From the cell containing the given text, extract its center point as [X, Y] coordinate. 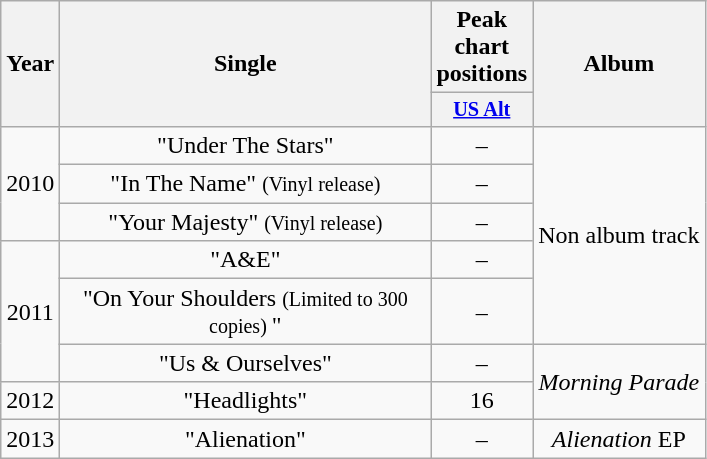
"Under The Stars" [246, 145]
US Alt [482, 110]
Year [30, 64]
2012 [30, 401]
"Your Majesty" (Vinyl release) [246, 222]
2011 [30, 312]
"Alienation" [246, 439]
"A&E" [246, 260]
Album [619, 64]
2013 [30, 439]
"On Your Shoulders (Limited to 300 copies) " [246, 312]
"Headlights" [246, 401]
Single [246, 64]
Peak chart positions [482, 47]
Alienation EP [619, 439]
"Us & Ourselves" [246, 363]
"In The Name" (Vinyl release) [246, 184]
2010 [30, 183]
16 [482, 401]
Non album track [619, 234]
Morning Parade [619, 382]
